Extract the [x, y] coordinate from the center of the cell holding the provided text.  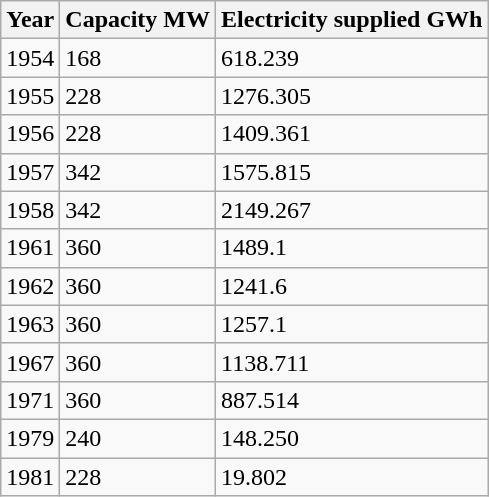
Year [30, 20]
148.250 [352, 438]
1961 [30, 248]
168 [138, 58]
1257.1 [352, 324]
1409.361 [352, 134]
19.802 [352, 477]
1954 [30, 58]
1979 [30, 438]
Capacity MW [138, 20]
240 [138, 438]
1955 [30, 96]
1575.815 [352, 172]
1241.6 [352, 286]
1967 [30, 362]
2149.267 [352, 210]
1276.305 [352, 96]
618.239 [352, 58]
1958 [30, 210]
1957 [30, 172]
1956 [30, 134]
Electricity supplied GWh [352, 20]
1971 [30, 400]
887.514 [352, 400]
1981 [30, 477]
1489.1 [352, 248]
1963 [30, 324]
1138.711 [352, 362]
1962 [30, 286]
